Determine the [x, y] coordinate at the center of the cell enclosing the given text.  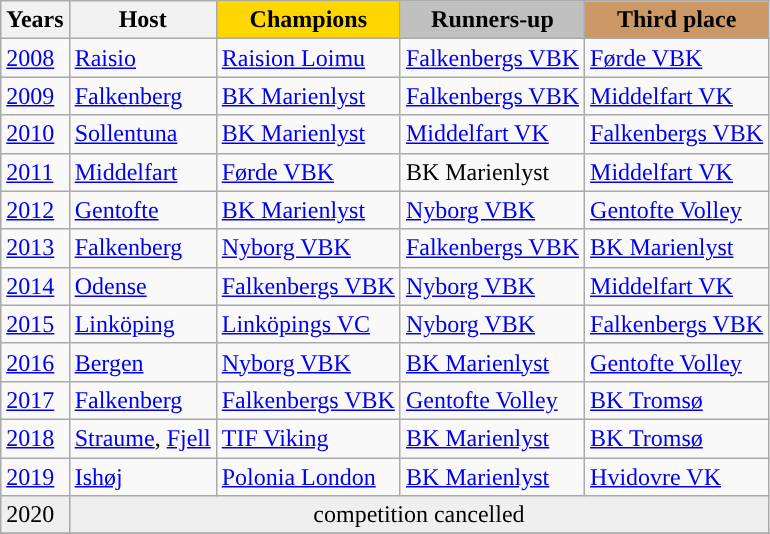
Years [35, 20]
Gentofte [142, 210]
2013 [35, 248]
Bergen [142, 362]
Odense [142, 286]
competition cancelled [419, 515]
Raisio [142, 58]
Middelfart [142, 172]
2017 [35, 400]
2014 [35, 286]
2008 [35, 58]
Linköpings VC [308, 324]
2012 [35, 210]
2009 [35, 96]
2018 [35, 438]
2016 [35, 362]
Host [142, 20]
Ishøj [142, 477]
Raision Loimu [308, 58]
Polonia London [308, 477]
2010 [35, 134]
Straume, Fjell [142, 438]
Third place [677, 20]
Linköping [142, 324]
2019 [35, 477]
Sollentuna [142, 134]
TIF Viking [308, 438]
Hvidovre VK [677, 477]
2020 [35, 515]
2011 [35, 172]
Runners-up [492, 20]
Champions [308, 20]
2015 [35, 324]
